Return the [X, Y] coordinate for the center point of the cell that contains the specified text.  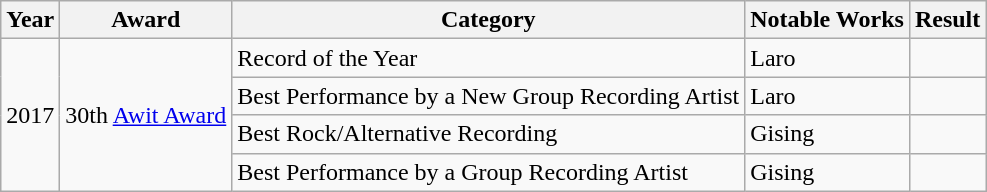
Best Performance by a Group Recording Artist [488, 172]
30th Awit Award [146, 115]
Best Rock/Alternative Recording [488, 134]
Award [146, 20]
Category [488, 20]
Record of the Year [488, 58]
Notable Works [828, 20]
Year [30, 20]
Best Performance by a New Group Recording Artist [488, 96]
2017 [30, 115]
Result [947, 20]
